Provide the [X, Y] coordinate of the cell's center where the given text is located.  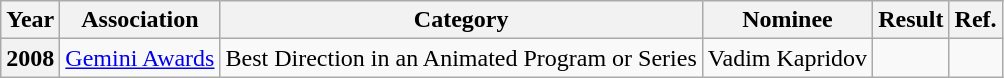
Best Direction in an Animated Program or Series [461, 58]
Category [461, 20]
Gemini Awards [140, 58]
Ref. [976, 20]
Year [30, 20]
Vadim Kapridov [787, 58]
Association [140, 20]
Nominee [787, 20]
Result [911, 20]
2008 [30, 58]
